From the cell containing the given text, extract its center point as [X, Y] coordinate. 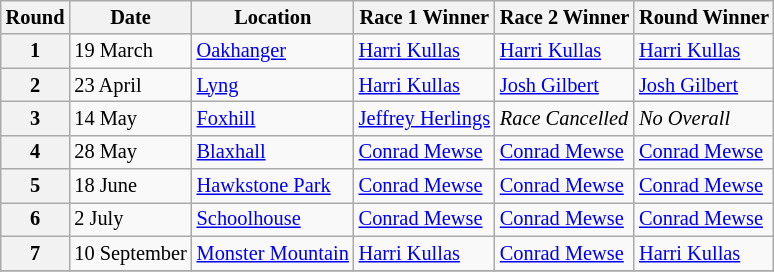
6 [36, 219]
Lyng [273, 85]
Hawkstone Park [273, 186]
Jeffrey Herlings [424, 118]
14 May [130, 118]
7 [36, 253]
Schoolhouse [273, 219]
Date [130, 17]
Foxhill [273, 118]
10 September [130, 253]
19 March [130, 51]
Monster Mountain [273, 253]
Race 1 Winner [424, 17]
23 April [130, 85]
Blaxhall [273, 152]
Oakhanger [273, 51]
18 June [130, 186]
2 [36, 85]
1 [36, 51]
No Overall [704, 118]
Round [36, 17]
Race 2 Winner [564, 17]
Location [273, 17]
3 [36, 118]
5 [36, 186]
Round Winner [704, 17]
4 [36, 152]
28 May [130, 152]
2 July [130, 219]
Race Cancelled [564, 118]
